Capture the cell that displays the provided text and extract its [X, Y] central coordinate. 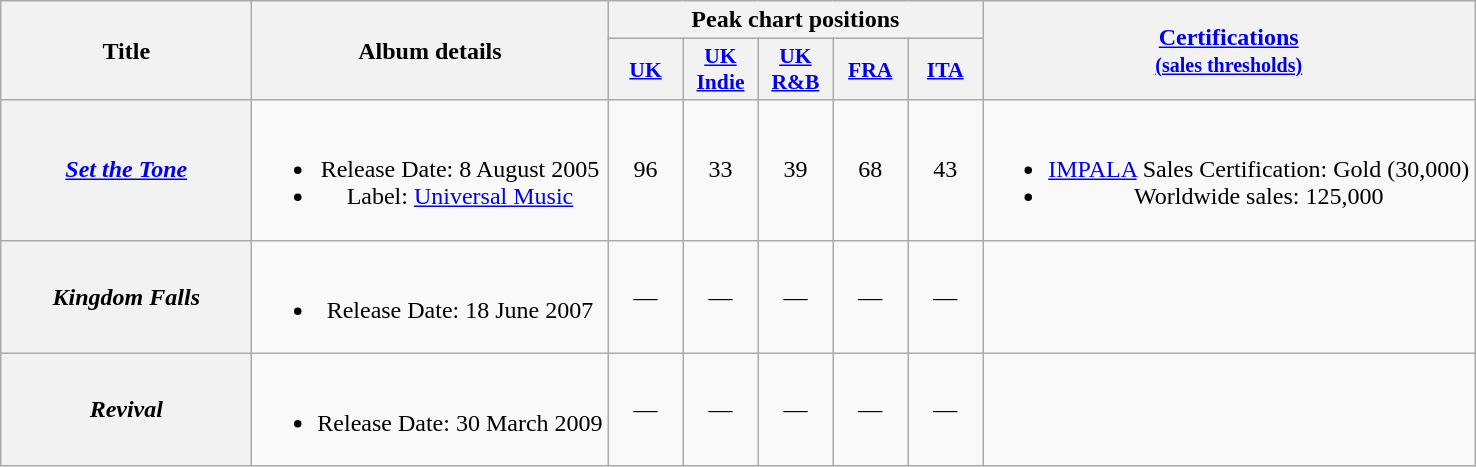
Kingdom Falls [126, 296]
IMPALA Sales Certification: Gold (30,000)Worldwide sales: 125,000 [1229, 170]
Title [126, 50]
39 [796, 170]
33 [720, 170]
Set the Tone [126, 170]
Peak chart positions [796, 20]
Release Date: 18 June 2007 [430, 296]
UKIndie [720, 70]
68 [870, 170]
Release Date: 30 March 2009 [430, 410]
43 [946, 170]
FRA [870, 70]
Certifications(sales thresholds) [1229, 50]
UKR&B [796, 70]
Revival [126, 410]
Album details [430, 50]
ITA [946, 70]
UK [646, 70]
96 [646, 170]
Release Date: 8 August 2005Label: Universal Music [430, 170]
